Search for the cell housing the specified text and yield its [x, y] center coordinate. 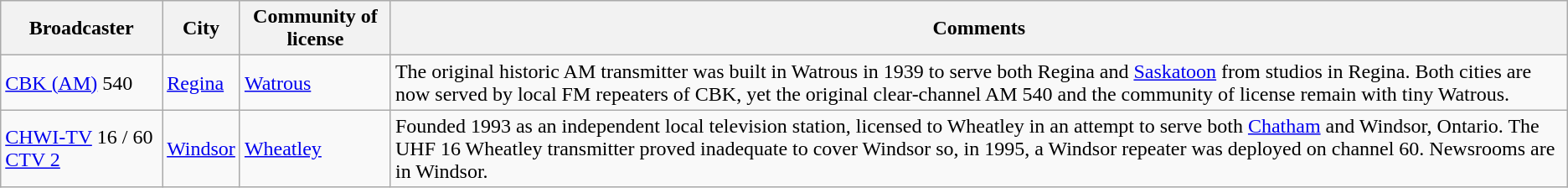
Watrous [315, 82]
Broadcaster [82, 29]
Comments [978, 29]
CHWI-TV 16 / 60 CTV 2 [82, 149]
Community of license [315, 29]
CBK (AM) 540 [82, 82]
Wheatley [315, 149]
City [201, 29]
Regina [201, 82]
Windsor [201, 149]
